Search for the cell housing the specified text and yield its (X, Y) center coordinate. 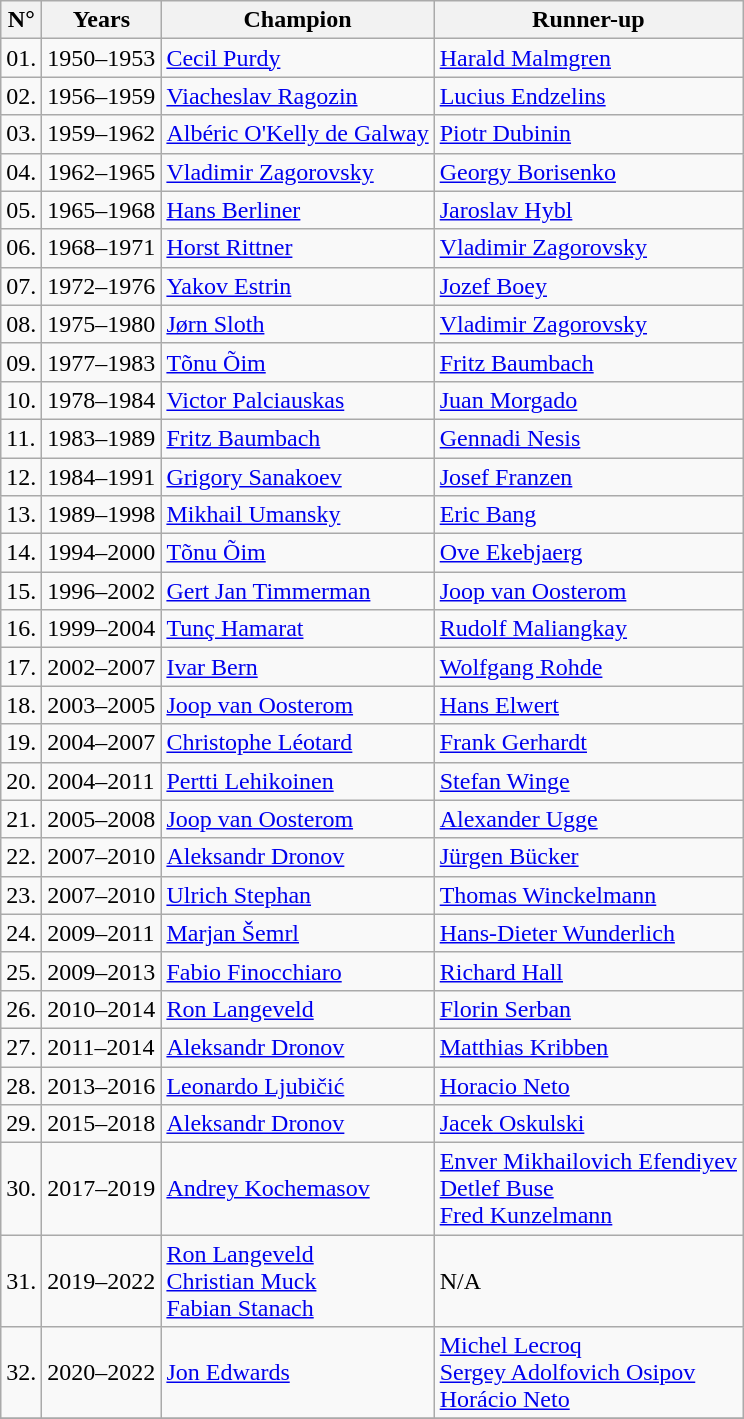
2004–2007 (102, 743)
21. (22, 819)
09. (22, 362)
2010–2014 (102, 1009)
07. (22, 286)
08. (22, 324)
1983–1989 (102, 438)
1959–1962 (102, 134)
Fabio Finocchiaro (298, 971)
Jørn Sloth (298, 324)
18. (22, 705)
Horst Rittner (298, 248)
19. (22, 743)
1999–2004 (102, 629)
03. (22, 134)
1984–1991 (102, 477)
Ron Langeveld Christian Muck Fabian Stanach (298, 1281)
17. (22, 667)
Gert Jan Timmerman (298, 591)
1994–2000 (102, 553)
Tunç Hamarat (298, 629)
Georgy Borisenko (588, 172)
1975–1980 (102, 324)
32. (22, 1373)
Enver Mikhailovich Efendiyev Detlef Buse Fred Kunzelmann (588, 1189)
1956–1959 (102, 96)
20. (22, 781)
Frank Gerhardt (588, 743)
Richard Hall (588, 971)
Andrey Kochemasov (298, 1189)
Pertti Lehikoinen (298, 781)
Eric Bang (588, 515)
31. (22, 1281)
23. (22, 895)
Years (102, 20)
Jon Edwards (298, 1373)
Lucius Endzelins (588, 96)
Michel Lecroq Sergey Adolfovich Osipov Horácio Neto (588, 1373)
Florin Serban (588, 1009)
Stefan Winge (588, 781)
12. (22, 477)
05. (22, 210)
15. (22, 591)
Gennadi Nesis (588, 438)
Christophe Léotard (298, 743)
2009–2011 (102, 933)
29. (22, 1124)
25. (22, 971)
Hans Berliner (298, 210)
Alexander Ugge (588, 819)
Matthias Kribben (588, 1047)
Marjan Šemrl (298, 933)
1968–1971 (102, 248)
Yakov Estrin (298, 286)
02. (22, 96)
Runner-up (588, 20)
1965–1968 (102, 210)
1989–1998 (102, 515)
Mikhail Umansky (298, 515)
Ove Ekebjaerg (588, 553)
2020–2022 (102, 1373)
Jaroslav Hybl (588, 210)
2004–2011 (102, 781)
Viacheslav Ragozin (298, 96)
26. (22, 1009)
27. (22, 1047)
2015–2018 (102, 1124)
Hans-Dieter Wunderlich (588, 933)
Grigory Sanakoev (298, 477)
Albéric O'Kelly de Galway (298, 134)
Thomas Winckelmann (588, 895)
Jürgen Bücker (588, 857)
Juan Morgado (588, 400)
1962–1965 (102, 172)
Jozef Boey (588, 286)
Rudolf Maliangkay (588, 629)
16. (22, 629)
10. (22, 400)
Victor Palciauskas (298, 400)
2017–2019 (102, 1189)
2019–2022 (102, 1281)
24. (22, 933)
2011–2014 (102, 1047)
2003–2005 (102, 705)
2002–2007 (102, 667)
Ivar Bern (298, 667)
1977–1983 (102, 362)
28. (22, 1085)
30. (22, 1189)
N/A (588, 1281)
N° (22, 20)
2005–2008 (102, 819)
2009–2013 (102, 971)
Wolfgang Rohde (588, 667)
Piotr Dubinin (588, 134)
Horacio Neto (588, 1085)
11. (22, 438)
Jacek Oskulski (588, 1124)
06. (22, 248)
Harald Malmgren (588, 58)
Hans Elwert (588, 705)
Cecil Purdy (298, 58)
1950–1953 (102, 58)
Ron Langeveld (298, 1009)
04. (22, 172)
01. (22, 58)
Champion (298, 20)
1996–2002 (102, 591)
13. (22, 515)
Ulrich Stephan (298, 895)
Josef Franzen (588, 477)
1972–1976 (102, 286)
Leonardo Ljubičić (298, 1085)
1978–1984 (102, 400)
22. (22, 857)
2013–2016 (102, 1085)
14. (22, 553)
